For the text-containing cell, return its midpoint in [X, Y] coordinate format. 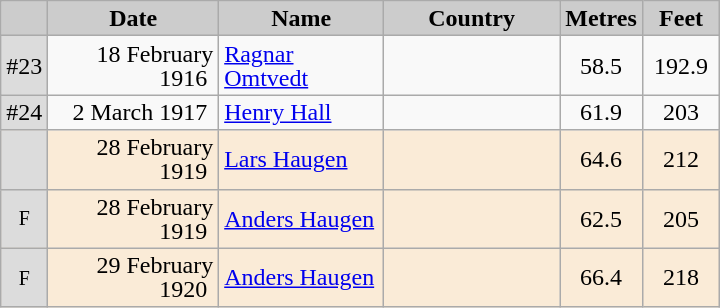
62.5 [602, 218]
64.6 [602, 160]
Henry Hall [302, 112]
205 [680, 218]
192.9 [680, 66]
Metres [602, 18]
212 [680, 160]
Name [302, 18]
218 [680, 278]
#23 [24, 66]
18 February 1916 [134, 66]
61.9 [602, 112]
#24 [24, 112]
29 February 1920 [134, 278]
66.4 [602, 278]
Country [472, 18]
58.5 [602, 66]
Ragnar Omtvedt [302, 66]
Date [134, 18]
Feet [680, 18]
Lars Haugen [302, 160]
2 March 1917 [134, 112]
203 [680, 112]
